Search for the cell housing the specified text and yield its (X, Y) center coordinate. 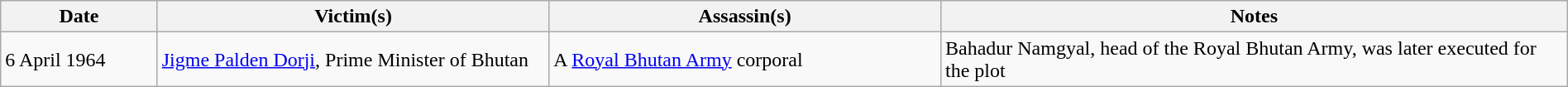
Notes (1254, 17)
A Royal Bhutan Army corporal (745, 60)
Jigme Palden Dorji, Prime Minister of Bhutan (353, 60)
6 April 1964 (79, 60)
Victim(s) (353, 17)
Bahadur Namgyal, head of the Royal Bhutan Army, was later executed for the plot (1254, 60)
Date (79, 17)
Assassin(s) (745, 17)
